Determine the [x, y] coordinate at the center of the cell enclosing the given text.  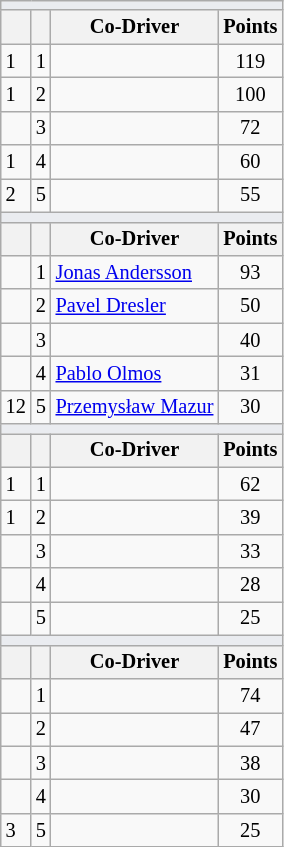
38 [250, 763]
40 [250, 340]
62 [250, 484]
119 [250, 61]
31 [250, 373]
93 [250, 272]
74 [250, 695]
33 [250, 551]
47 [250, 729]
39 [250, 517]
72 [250, 128]
60 [250, 162]
Jonas Andersson [135, 272]
50 [250, 306]
Pavel Dresler [135, 306]
Przemysław Mazur [135, 407]
100 [250, 94]
55 [250, 195]
28 [250, 585]
12 [16, 407]
Pablo Olmos [135, 373]
